Identify which cell holds the provided text, then report its [x, y] central coordinate. 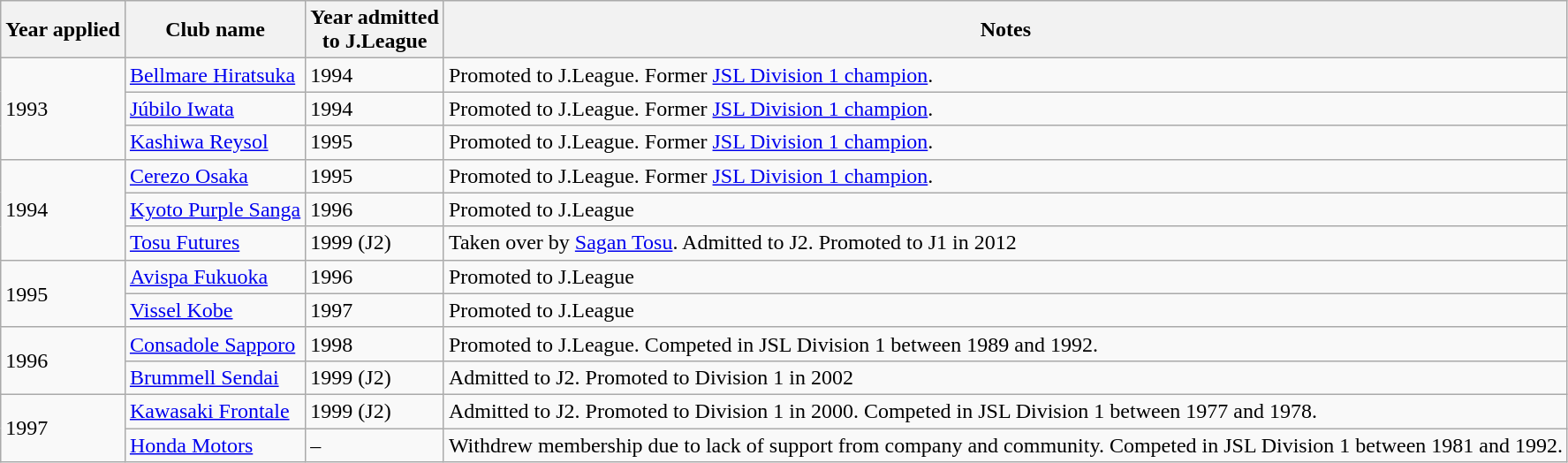
Brummell Sendai [215, 377]
1998 [375, 344]
Cerezo Osaka [215, 176]
Júbilo Iwata [215, 109]
Honda Motors [215, 444]
Consadole Sapporo [215, 344]
Kawasaki Frontale [215, 411]
1993 [64, 109]
Notes [1005, 30]
Tosu Futures [215, 243]
Year admittedto J.League [375, 30]
– [375, 444]
Kyoto Purple Sanga [215, 209]
Avispa Fukuoka [215, 277]
Club name [215, 30]
Admitted to J2. Promoted to Division 1 in 2002 [1005, 377]
Vissel Kobe [215, 310]
Bellmare Hiratsuka [215, 75]
Kashiwa Reysol [215, 142]
Year applied [64, 30]
Promoted to J.League. Competed in JSL Division 1 between 1989 and 1992. [1005, 344]
Taken over by Sagan Tosu. Admitted to J2. Promoted to J1 in 2012 [1005, 243]
Admitted to J2. Promoted to Division 1 in 2000. Competed in JSL Division 1 between 1977 and 1978. [1005, 411]
Withdrew membership due to lack of support from company and community. Competed in JSL Division 1 between 1981 and 1992. [1005, 444]
